Return (X, Y) of the center of cell containing provided text 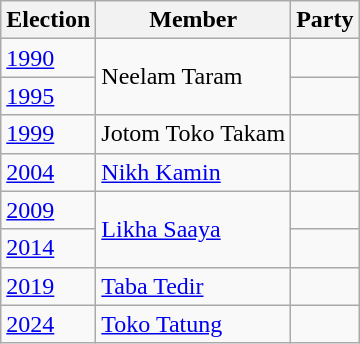
Election (48, 20)
2024 (48, 324)
Party (325, 20)
Jotom Toko Takam (194, 134)
2019 (48, 286)
Nikh Kamin (194, 172)
1990 (48, 58)
2004 (48, 172)
1995 (48, 96)
2014 (48, 248)
Likha Saaya (194, 229)
2009 (48, 210)
Neelam Taram (194, 77)
Toko Tatung (194, 324)
Taba Tedir (194, 286)
Member (194, 20)
1999 (48, 134)
